Pinpoint the cell where the given text exists, returning its [x, y] midpoint coordinate. 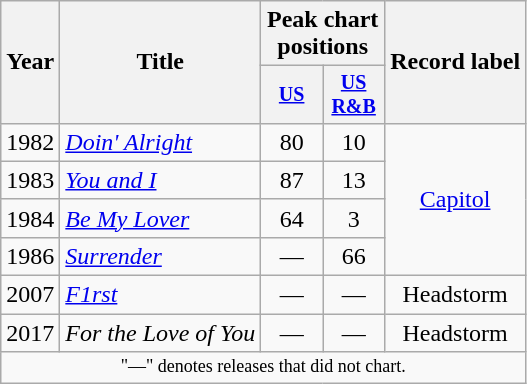
Peak chart positions [323, 34]
You and I [160, 180]
1983 [30, 180]
F1rst [160, 295]
Title [160, 62]
64 [292, 218]
Record label [456, 62]
For the Love of You [160, 333]
2017 [30, 333]
80 [292, 142]
US [292, 94]
Be My Lover [160, 218]
Doin' Alright [160, 142]
1984 [30, 218]
87 [292, 180]
USR&B [354, 94]
3 [354, 218]
13 [354, 180]
Year [30, 62]
1982 [30, 142]
10 [354, 142]
Capitol [456, 199]
66 [354, 256]
1986 [30, 256]
2007 [30, 295]
"—" denotes releases that did not chart. [264, 368]
Surrender [160, 256]
